Scan for the cell matching the given text and deliver its [X, Y] coordinate at center. 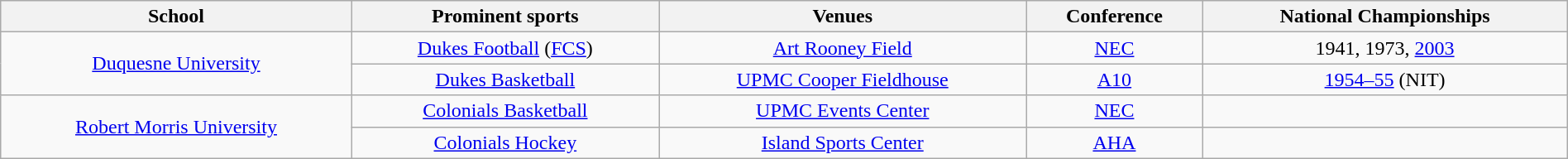
National Championships [1384, 17]
UPMC Cooper Fieldhouse [842, 79]
Colonials Basketball [504, 111]
Conference [1115, 17]
Art Rooney Field [842, 48]
Duquesne University [176, 64]
School [176, 17]
UPMC Events Center [842, 111]
1954–55 (NIT) [1384, 79]
Colonials Hockey [504, 142]
Dukes Football (FCS) [504, 48]
Island Sports Center [842, 142]
1941, 1973, 2003 [1384, 48]
Venues [842, 17]
Robert Morris University [176, 127]
Prominent sports [504, 17]
A10 [1115, 79]
Dukes Basketball [504, 79]
AHA [1115, 142]
